From the cell containing the given text, extract its center point as [x, y] coordinate. 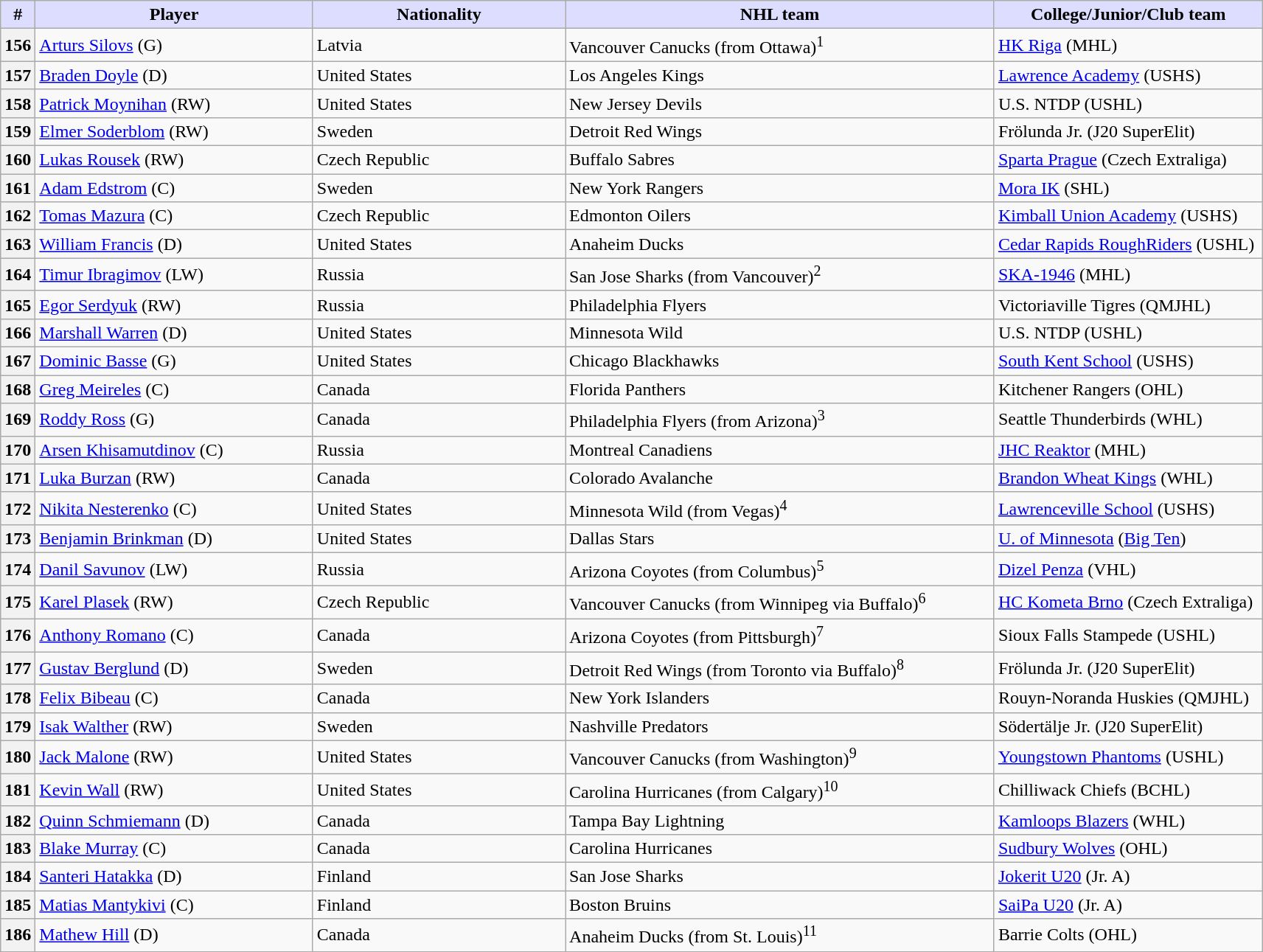
Kamloops Blazers (WHL) [1128, 820]
JHC Reaktor (MHL) [1128, 450]
Anaheim Ducks (from St. Louis)11 [780, 935]
Felix Bibeau (C) [174, 698]
Buffalo Sabres [780, 160]
Boston Bruins [780, 905]
Detroit Red Wings (from Toronto via Buffalo)8 [780, 668]
Brandon Wheat Kings (WHL) [1128, 478]
164 [18, 274]
New Jersey Devils [780, 103]
Arturs Silovs (G) [174, 46]
Minnesota Wild (from Vegas)4 [780, 509]
Vancouver Canucks (from Washington)9 [780, 757]
Kimball Union Academy (USHS) [1128, 216]
Carolina Hurricanes (from Calgary)10 [780, 791]
Vancouver Canucks (from Ottawa)1 [780, 46]
156 [18, 46]
Marshall Warren (D) [174, 333]
Braden Doyle (D) [174, 75]
158 [18, 103]
Sudbury Wolves (OHL) [1128, 848]
177 [18, 668]
161 [18, 188]
167 [18, 361]
Roddy Ross (G) [174, 420]
College/Junior/Club team [1128, 15]
Player [174, 15]
179 [18, 726]
Barrie Colts (OHL) [1128, 935]
Greg Meireles (C) [174, 389]
Luka Burzan (RW) [174, 478]
Gustav Berglund (D) [174, 668]
Santeri Hatakka (D) [174, 876]
SaiPa U20 (Jr. A) [1128, 905]
Arizona Coyotes (from Columbus)5 [780, 569]
San Jose Sharks [780, 876]
Youngstown Phantoms (USHL) [1128, 757]
Chilliwack Chiefs (BCHL) [1128, 791]
Cedar Rapids RoughRiders (USHL) [1128, 244]
Jack Malone (RW) [174, 757]
175 [18, 602]
Philadelphia Flyers [780, 305]
169 [18, 420]
Lawrenceville School (USHS) [1128, 509]
Edmonton Oilers [780, 216]
Mora IK (SHL) [1128, 188]
Tampa Bay Lightning [780, 820]
168 [18, 389]
Patrick Moynihan (RW) [174, 103]
Los Angeles Kings [780, 75]
Dizel Penza (VHL) [1128, 569]
174 [18, 569]
San Jose Sharks (from Vancouver)2 [780, 274]
Nashville Predators [780, 726]
Kitchener Rangers (OHL) [1128, 389]
New York Islanders [780, 698]
Karel Plasek (RW) [174, 602]
Kevin Wall (RW) [174, 791]
Carolina Hurricanes [780, 848]
186 [18, 935]
176 [18, 636]
162 [18, 216]
Minnesota Wild [780, 333]
178 [18, 698]
157 [18, 75]
171 [18, 478]
William Francis (D) [174, 244]
159 [18, 131]
181 [18, 791]
166 [18, 333]
Quinn Schmiemann (D) [174, 820]
Egor Serdyuk (RW) [174, 305]
170 [18, 450]
Latvia [439, 46]
Tomas Mazura (C) [174, 216]
172 [18, 509]
Danil Savunov (LW) [174, 569]
185 [18, 905]
Montreal Canadiens [780, 450]
NHL team [780, 15]
Lawrence Academy (USHS) [1128, 75]
Benjamin Brinkman (D) [174, 539]
160 [18, 160]
Vancouver Canucks (from Winnipeg via Buffalo)6 [780, 602]
183 [18, 848]
Blake Murray (C) [174, 848]
Jokerit U20 (Jr. A) [1128, 876]
Sioux Falls Stampede (USHL) [1128, 636]
173 [18, 539]
Södertälje Jr. (J20 SuperElit) [1128, 726]
U. of Minnesota (Big Ten) [1128, 539]
Florida Panthers [780, 389]
Philadelphia Flyers (from Arizona)3 [780, 420]
Anthony Romano (C) [174, 636]
Rouyn-Noranda Huskies (QMJHL) [1128, 698]
South Kent School (USHS) [1128, 361]
HC Kometa Brno (Czech Extraliga) [1128, 602]
Seattle Thunderbirds (WHL) [1128, 420]
Elmer Soderblom (RW) [174, 131]
Timur Ibragimov (LW) [174, 274]
Colorado Avalanche [780, 478]
Dominic Basse (G) [174, 361]
182 [18, 820]
Sparta Prague (Czech Extraliga) [1128, 160]
HK Riga (MHL) [1128, 46]
Victoriaville Tigres (QMJHL) [1128, 305]
New York Rangers [780, 188]
Arsen Khisamutdinov (C) [174, 450]
Detroit Red Wings [780, 131]
165 [18, 305]
163 [18, 244]
184 [18, 876]
Mathew Hill (D) [174, 935]
Adam Edstrom (C) [174, 188]
180 [18, 757]
Nikita Nesterenko (C) [174, 509]
Arizona Coyotes (from Pittsburgh)7 [780, 636]
Matias Mantykivi (C) [174, 905]
Chicago Blackhawks [780, 361]
Lukas Rousek (RW) [174, 160]
# [18, 15]
Anaheim Ducks [780, 244]
SKA-1946 (MHL) [1128, 274]
Isak Walther (RW) [174, 726]
Nationality [439, 15]
Dallas Stars [780, 539]
